Identify which cell holds the provided text, then report its (x, y) central coordinate. 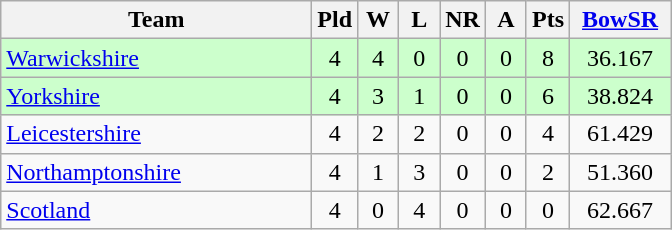
L (420, 20)
6 (548, 96)
BowSR (620, 20)
Northamptonshire (156, 172)
61.429 (620, 134)
38.824 (620, 96)
Pts (548, 20)
Yorkshire (156, 96)
Pld (335, 20)
62.667 (620, 210)
W (378, 20)
36.167 (620, 58)
Warwickshire (156, 58)
Team (156, 20)
51.360 (620, 172)
Leicestershire (156, 134)
A (506, 20)
8 (548, 58)
Scotland (156, 210)
NR (463, 20)
